Search for the cell housing the specified text and yield its [x, y] center coordinate. 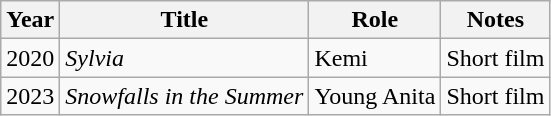
2023 [30, 96]
Notes [496, 20]
Year [30, 20]
Snowfalls in the Summer [184, 96]
Title [184, 20]
Young Anita [375, 96]
Sylvia [184, 58]
Role [375, 20]
Kemi [375, 58]
2020 [30, 58]
